For the text-containing cell, return its midpoint in [x, y] coordinate format. 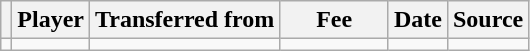
Player [51, 20]
Fee [334, 20]
Source [488, 20]
Date [418, 20]
Transferred from [185, 20]
